For the text-containing cell, return its midpoint in [X, Y] coordinate format. 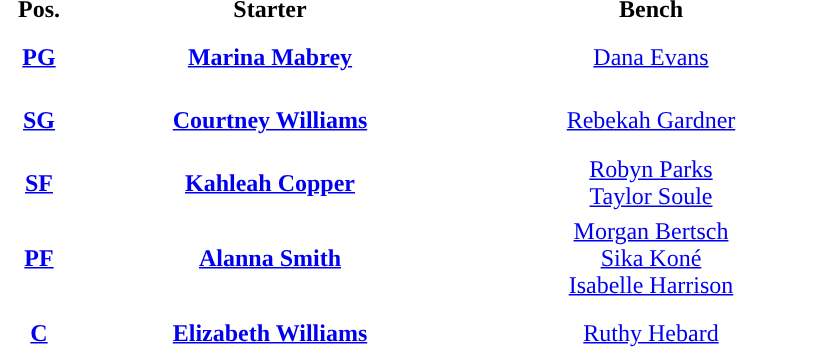
Marina Mabrey [270, 57]
C [39, 333]
Dana Evans [651, 57]
Alanna Smith [270, 258]
Robyn ParksTaylor Soule [651, 183]
Rebekah Gardner [651, 120]
Morgan BertschSika KonéIsabelle Harrison [651, 258]
PF [39, 258]
Elizabeth Williams [270, 333]
Kahleah Copper [270, 183]
PG [39, 57]
SG [39, 120]
Courtney Williams [270, 120]
Ruthy Hebard [651, 333]
SF [39, 183]
